Locate the cell with the specified text and output its [x, y] center coordinate. 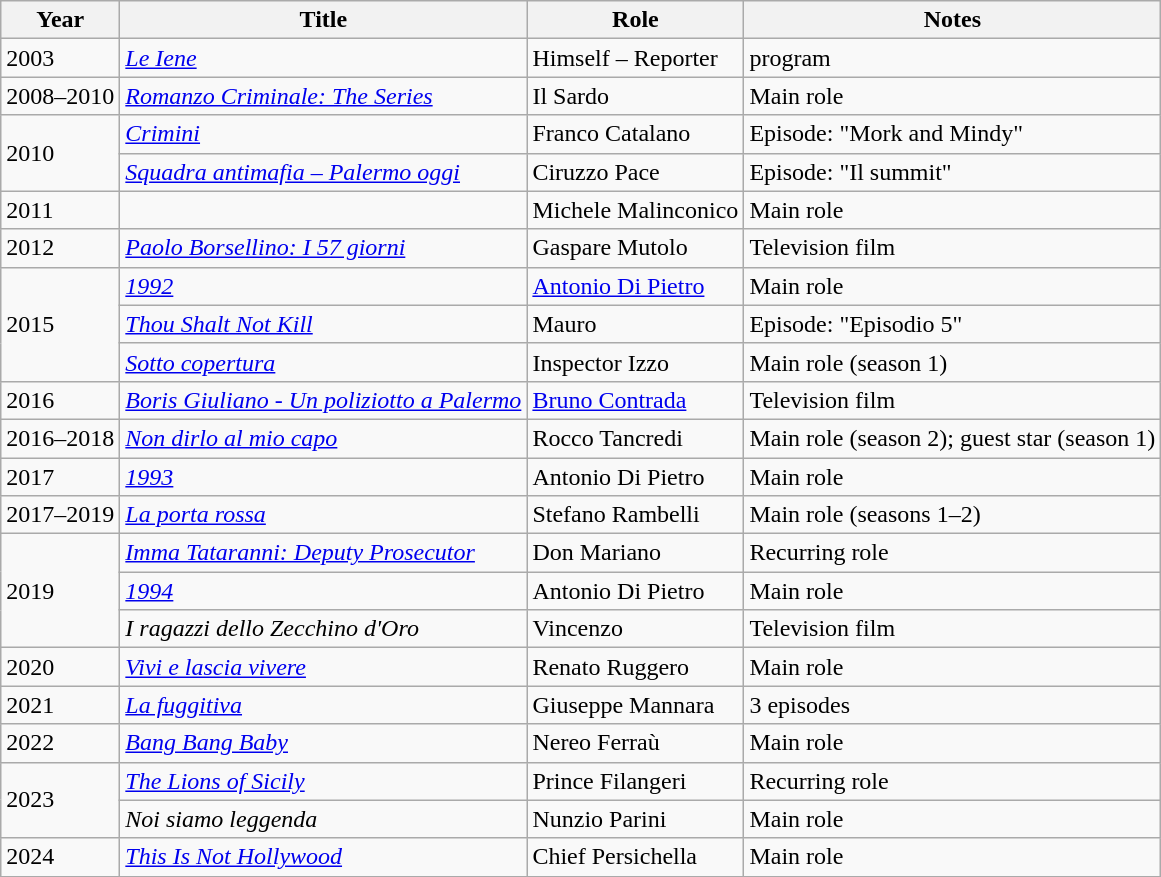
Title [324, 20]
Stefano Rambelli [636, 515]
Himself – Reporter [636, 58]
Bang Bang Baby [324, 743]
Il Sardo [636, 96]
Main role (season 2); guest star (season 1) [952, 438]
2017 [60, 477]
Crimini [324, 134]
Inspector Izzo [636, 362]
Boris Giuliano - Un poliziotto a Palermo [324, 400]
Year [60, 20]
Chief Persichella [636, 857]
Notes [952, 20]
2011 [60, 210]
Noi siamo leggenda [324, 819]
Romanzo Criminale: The Series [324, 96]
Paolo Borsellino: I 57 giorni [324, 248]
Episode: "Episodio 5" [952, 324]
2022 [60, 743]
2024 [60, 857]
Bruno Contrada [636, 400]
2012 [60, 248]
2020 [60, 667]
Le Iene [324, 58]
3 episodes [952, 705]
This Is Not Hollywood [324, 857]
2016–2018 [60, 438]
Renato Ruggero [636, 667]
Michele Malinconico [636, 210]
1993 [324, 477]
2016 [60, 400]
2008–2010 [60, 96]
Don Mariano [636, 553]
1992 [324, 286]
Rocco Tancredi [636, 438]
Episode: "Mork and Mindy" [952, 134]
Role [636, 20]
2017–2019 [60, 515]
1994 [324, 591]
Nunzio Parini [636, 819]
The Lions of Sicily [324, 781]
2003 [60, 58]
Giuseppe Mannara [636, 705]
2021 [60, 705]
Mauro [636, 324]
La fuggitiva [324, 705]
Franco Catalano [636, 134]
Main role (seasons 1–2) [952, 515]
Vincenzo [636, 629]
La porta rossa [324, 515]
Non dirlo al mio capo [324, 438]
2023 [60, 800]
Nereo Ferraù [636, 743]
Ciruzzo Pace [636, 172]
Prince Filangeri [636, 781]
Main role (season 1) [952, 362]
Sotto copertura [324, 362]
Squadra antimafia – Palermo oggi [324, 172]
Thou Shalt Not Kill [324, 324]
2010 [60, 153]
2019 [60, 591]
Imma Tataranni: Deputy Prosecutor [324, 553]
Episode: "Il summit" [952, 172]
I ragazzi dello Zecchino d'Oro [324, 629]
2015 [60, 324]
Vivi e lascia vivere [324, 667]
Gaspare Mutolo [636, 248]
program [952, 58]
